Extract the (X, Y) coordinate from the center of the cell holding the provided text.  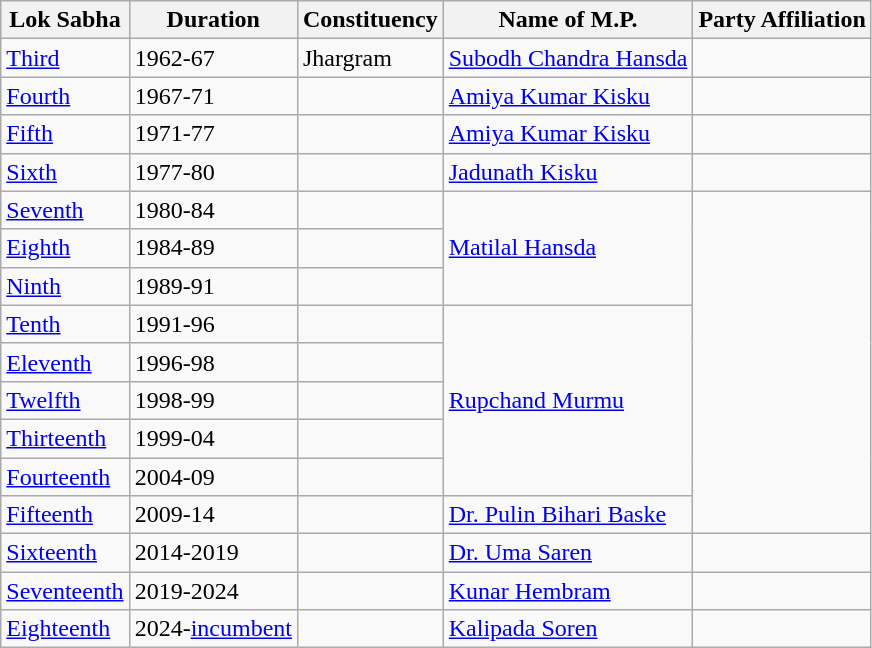
Seventh (65, 210)
1967-71 (213, 96)
Thirteenth (65, 438)
Dr. Pulin Bihari Baske (568, 515)
1991-96 (213, 324)
Matilal Hansda (568, 248)
2024-incumbent (213, 629)
2004-09 (213, 477)
1971-77 (213, 134)
Rupchand Murmu (568, 400)
2019-2024 (213, 591)
Constituency (370, 20)
1984-89 (213, 248)
Seventeenth (65, 591)
Duration (213, 20)
1996-98 (213, 362)
Lok Sabha (65, 20)
2009-14 (213, 515)
Fifth (65, 134)
1999-04 (213, 438)
Kalipada Soren (568, 629)
Name of M.P. (568, 20)
Fifteenth (65, 515)
Tenth (65, 324)
1998-99 (213, 400)
Sixteenth (65, 553)
Fourth (65, 96)
Twelfth (65, 400)
1989-91 (213, 286)
Jadunath Kisku (568, 172)
Fourteenth (65, 477)
1980-84 (213, 210)
Eighth (65, 248)
Subodh Chandra Hansda (568, 58)
Party Affiliation (782, 20)
Eighteenth (65, 629)
Dr. Uma Saren (568, 553)
Third (65, 58)
2014-2019 (213, 553)
1962-67 (213, 58)
1977-80 (213, 172)
Kunar Hembram (568, 591)
Sixth (65, 172)
Eleventh (65, 362)
Ninth (65, 286)
Jhargram (370, 58)
